Identify which cell holds the provided text, then report its (X, Y) central coordinate. 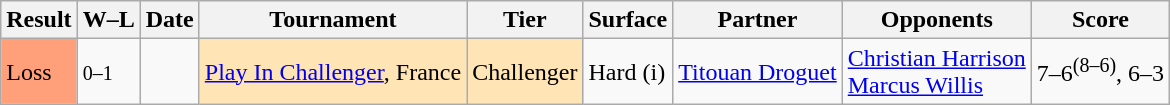
Titouan Droguet (758, 72)
Tournament (332, 20)
Surface (628, 20)
Date (170, 20)
0–1 (108, 72)
Challenger (525, 72)
7–6(8–6), 6–3 (1100, 72)
Play In Challenger, France (332, 72)
W–L (108, 20)
Partner (758, 20)
Loss (39, 72)
Result (39, 20)
Opponents (936, 20)
Hard (i) (628, 72)
Score (1100, 20)
Tier (525, 20)
Christian Harrison Marcus Willis (936, 72)
